Identify which cell holds the provided text, then report its [x, y] central coordinate. 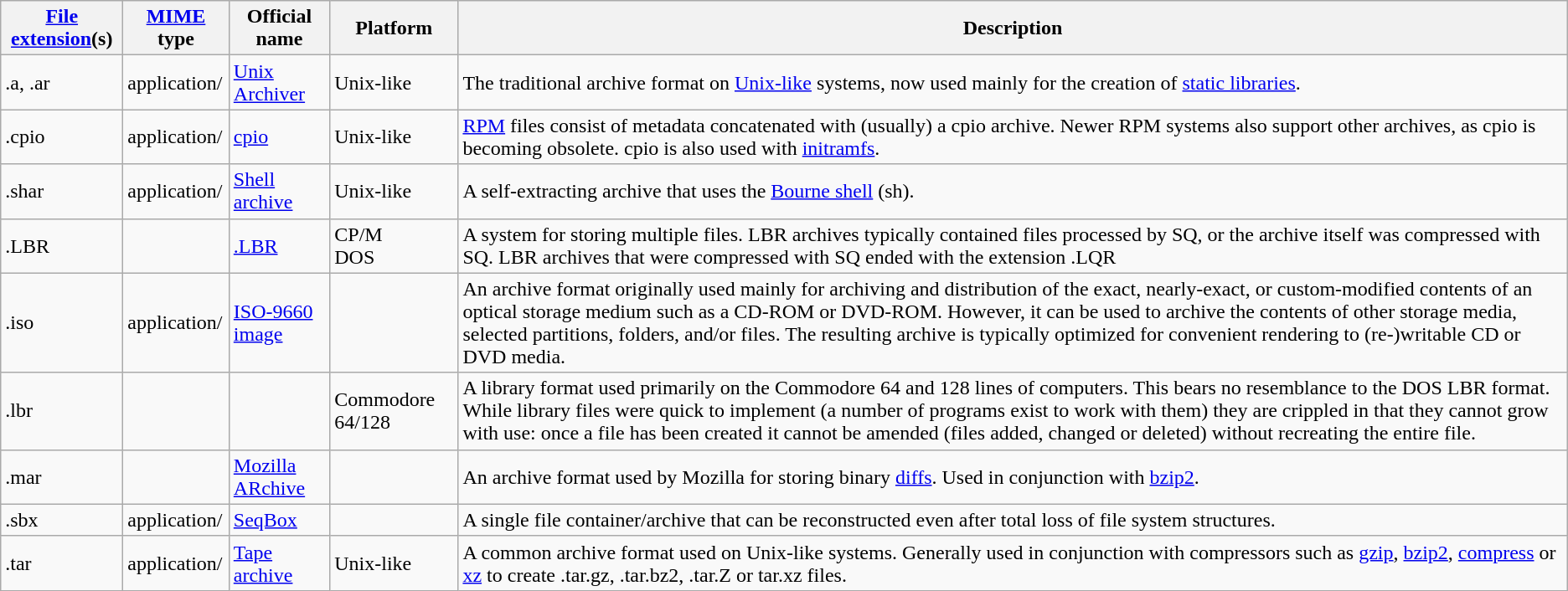
.cpio [62, 137]
.lbr [62, 411]
An archive format used by Mozilla for storing binary diffs. Used in conjunction with bzip2. [1013, 477]
Mozilla ARchive [279, 477]
ISO-9660 image [279, 323]
Description [1013, 28]
.a, .ar [62, 82]
SeqBox [279, 520]
Platform [394, 28]
CP/MDOS [394, 246]
The traditional archive format on Unix-like systems, now used mainly for the creation of static libraries. [1013, 82]
.iso [62, 323]
.tar [62, 563]
Official name [279, 28]
.sbx [62, 520]
Tape archive [279, 563]
Unix Archiver [279, 82]
.shar [62, 191]
A single file container/archive that can be reconstructed even after total loss of file system structures. [1013, 520]
A self-extracting archive that uses the Bourne shell (sh). [1013, 191]
.mar [62, 477]
Shell archive [279, 191]
File extension(s) [62, 28]
cpio [279, 137]
Commodore 64/128 [394, 411]
MIME type [176, 28]
